Pinpoint the cell where the given text exists, returning its (X, Y) midpoint coordinate. 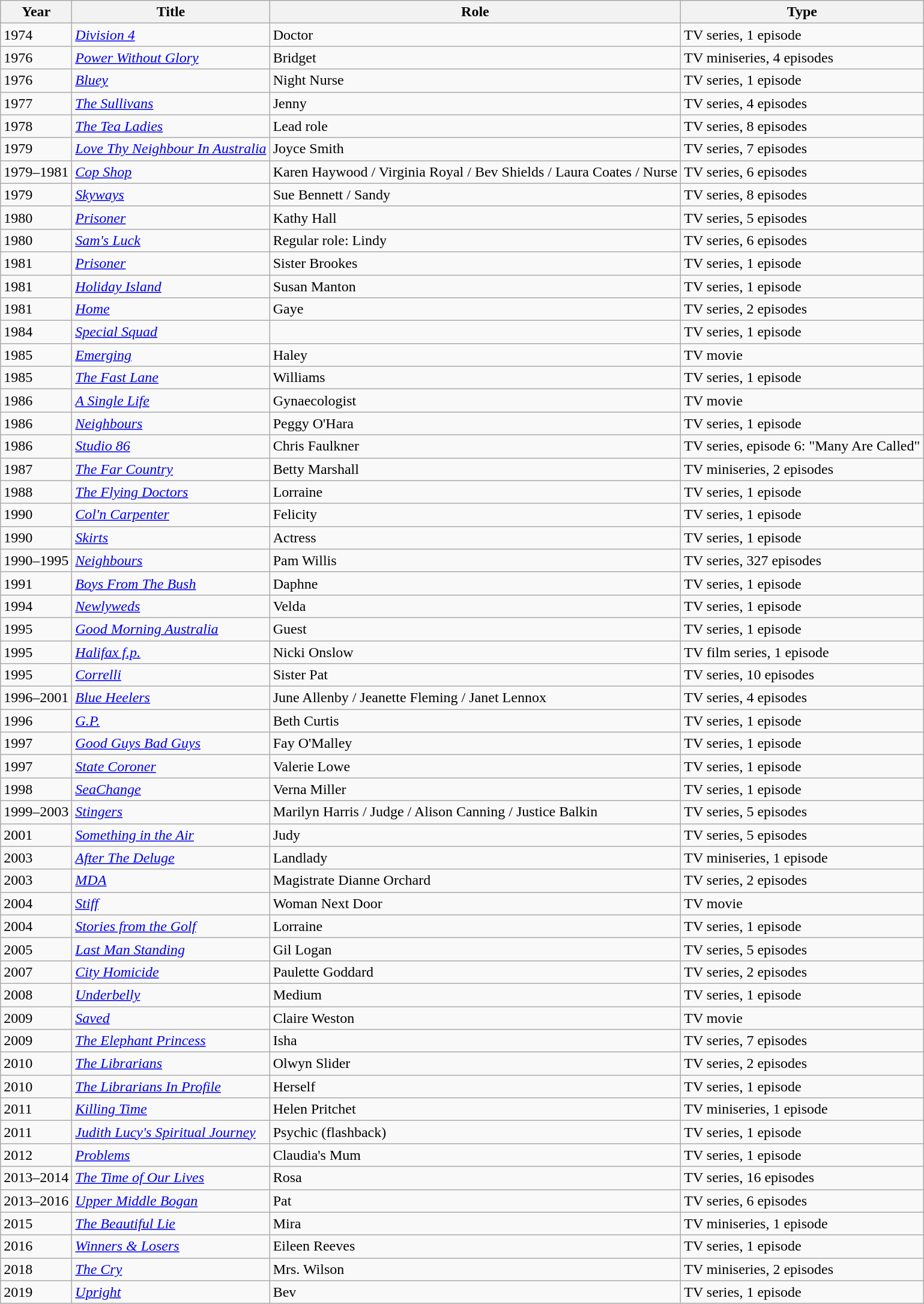
1984 (36, 332)
Joyce Smith (476, 149)
Division 4 (171, 35)
Bluey (171, 80)
Nicki Onslow (476, 652)
Upper Middle Bogan (171, 1201)
Emerging (171, 355)
Power Without Glory (171, 58)
Velda (476, 606)
Marilyn Harris / Judge / Alison Canning / Justice Balkin (476, 812)
Gil Logan (476, 949)
G.P. (171, 721)
The Librarians In Profile (171, 1087)
Sister Brookes (476, 263)
2016 (36, 1246)
2012 (36, 1155)
Role (476, 12)
Stingers (171, 812)
Saved (171, 1018)
1999–2003 (36, 812)
Guest (476, 629)
Mrs. Wilson (476, 1269)
Killing Time (171, 1109)
Special Squad (171, 332)
Eileen Reeves (476, 1246)
1998 (36, 789)
TV series, 16 episodes (802, 1178)
Karen Haywood / Virginia Royal / Bev Shields / Laura Coates / Nurse (476, 172)
Landlady (476, 858)
The Cry (171, 1269)
Pam Willis (476, 560)
Good Guys Bad Guys (171, 744)
Kathy Hall (476, 217)
Mira (476, 1224)
1978 (36, 126)
2001 (36, 835)
The Tea Ladies (171, 126)
Underbelly (171, 995)
Upright (171, 1292)
1977 (36, 103)
TV miniseries, 4 episodes (802, 58)
Magistrate Dianne Orchard (476, 881)
Gaye (476, 309)
Doctor (476, 35)
Stiff (171, 903)
A Single Life (171, 401)
Studio 86 (171, 446)
Judith Lucy's Spiritual Journey (171, 1132)
Type (802, 12)
State Coroner (171, 766)
Sam's Luck (171, 240)
Isha (476, 1041)
Woman Next Door (476, 903)
1987 (36, 469)
1990–1995 (36, 560)
TV film series, 1 episode (802, 652)
Pat (476, 1201)
TV series, 327 episodes (802, 560)
2013–2014 (36, 1178)
Actress (476, 538)
Claire Weston (476, 1018)
Bridget (476, 58)
Jenny (476, 103)
Bev (476, 1292)
Paulette Goddard (476, 972)
The Librarians (171, 1064)
Felicity (476, 515)
1979–1981 (36, 172)
Correlli (171, 675)
Title (171, 12)
Daphne (476, 583)
TV series, 10 episodes (802, 675)
Last Man Standing (171, 949)
2005 (36, 949)
Beth Curtis (476, 721)
1996–2001 (36, 698)
The Flying Doctors (171, 492)
The Time of Our Lives (171, 1178)
Judy (476, 835)
Night Nurse (476, 80)
Year (36, 12)
Gynaecologist (476, 401)
Medium (476, 995)
Skyways (171, 195)
The Sullivans (171, 103)
2018 (36, 1269)
Good Morning Australia (171, 629)
1996 (36, 721)
Problems (171, 1155)
Stories from the Golf (171, 926)
Regular role: Lindy (476, 240)
1974 (36, 35)
Col'n Carpenter (171, 515)
The Beautiful Lie (171, 1224)
Verna Miller (476, 789)
Williams (476, 378)
MDA (171, 881)
Home (171, 309)
Rosa (476, 1178)
Susan Manton (476, 287)
Sister Pat (476, 675)
Claudia's Mum (476, 1155)
Psychic (flashback) (476, 1132)
Lead role (476, 126)
SeaChange (171, 789)
Skirts (171, 538)
TV series, episode 6: "Many Are Called" (802, 446)
2008 (36, 995)
Sue Bennett / Sandy (476, 195)
1994 (36, 606)
Helen Pritchet (476, 1109)
Holiday Island (171, 287)
Chris Faulkner (476, 446)
1988 (36, 492)
2013–2016 (36, 1201)
June Allenby / Jeanette Fleming / Janet Lennox (476, 698)
2019 (36, 1292)
Winners & Losers (171, 1246)
Valerie Lowe (476, 766)
Something in the Air (171, 835)
The Fast Lane (171, 378)
Herself (476, 1087)
Cop Shop (171, 172)
City Homicide (171, 972)
Olwyn Slider (476, 1064)
2007 (36, 972)
Haley (476, 355)
The Elephant Princess (171, 1041)
After The Deluge (171, 858)
Peggy O'Hara (476, 423)
Betty Marshall (476, 469)
Newlyweds (171, 606)
Fay O'Malley (476, 744)
Blue Heelers (171, 698)
The Far Country (171, 469)
Love Thy Neighbour In Australia (171, 149)
Boys From The Bush (171, 583)
1991 (36, 583)
2015 (36, 1224)
Halifax f.p. (171, 652)
